Capture the cell that displays the provided text and extract its [X, Y] central coordinate. 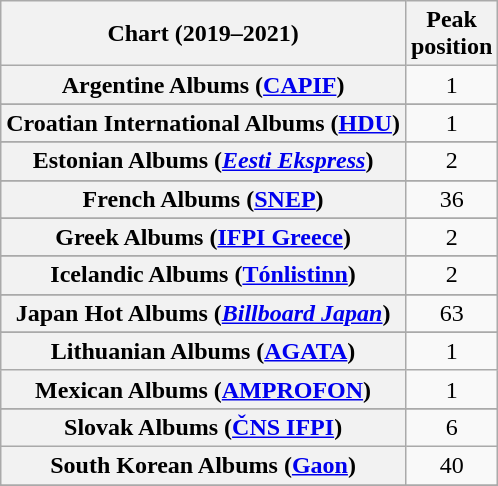
Estonian Albums (Eesti Ekspress) [204, 161]
40 [451, 465]
Japan Hot Albums (Billboard Japan) [204, 313]
6 [451, 427]
Icelandic Albums (Tónlistinn) [204, 275]
63 [451, 313]
Greek Albums (IFPI Greece) [204, 237]
Chart (2019–2021) [204, 34]
Croatian International Albums (HDU) [204, 123]
French Albums (SNEP) [204, 199]
Peakposition [451, 34]
Slovak Albums (ČNS IFPI) [204, 427]
36 [451, 199]
Lithuanian Albums (AGATA) [204, 351]
Argentine Albums (CAPIF) [204, 85]
Mexican Albums (AMPROFON) [204, 389]
South Korean Albums (Gaon) [204, 465]
